Determine the (x, y) coordinate at the center of the cell enclosing the given text.  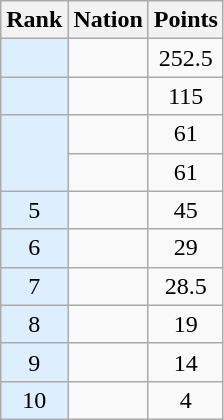
14 (186, 362)
Nation (108, 20)
252.5 (186, 58)
29 (186, 248)
8 (34, 324)
Rank (34, 20)
9 (34, 362)
4 (186, 400)
28.5 (186, 286)
7 (34, 286)
5 (34, 210)
10 (34, 400)
Points (186, 20)
115 (186, 96)
19 (186, 324)
6 (34, 248)
45 (186, 210)
